Determine the [x, y] coordinate at the center of the cell enclosing the given text.  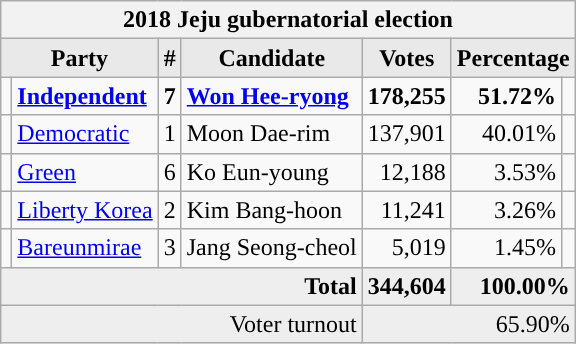
137,901 [406, 134]
3.53% [506, 172]
1 [170, 134]
Kim Bang-hoon [272, 210]
3 [170, 248]
Liberty Korea [85, 210]
3.26% [506, 210]
1.45% [506, 248]
12,188 [406, 172]
6 [170, 172]
344,604 [406, 286]
Total [182, 286]
Ko Eun-young [272, 172]
Moon Dae-rim [272, 134]
7 [170, 96]
178,255 [406, 96]
Jang Seong-cheol [272, 248]
5,019 [406, 248]
# [170, 58]
Votes [406, 58]
65.90% [468, 324]
100.00% [513, 286]
51.72% [506, 96]
Party [80, 58]
Democratic [85, 134]
Green [85, 172]
Candidate [272, 58]
Voter turnout [182, 324]
40.01% [506, 134]
11,241 [406, 210]
Won Hee-ryong [272, 96]
Bareunmirae [85, 248]
Percentage [513, 58]
2018 Jeju gubernatorial election [288, 20]
Independent [85, 96]
2 [170, 210]
